Identify which cell holds the provided text, then report its (x, y) central coordinate. 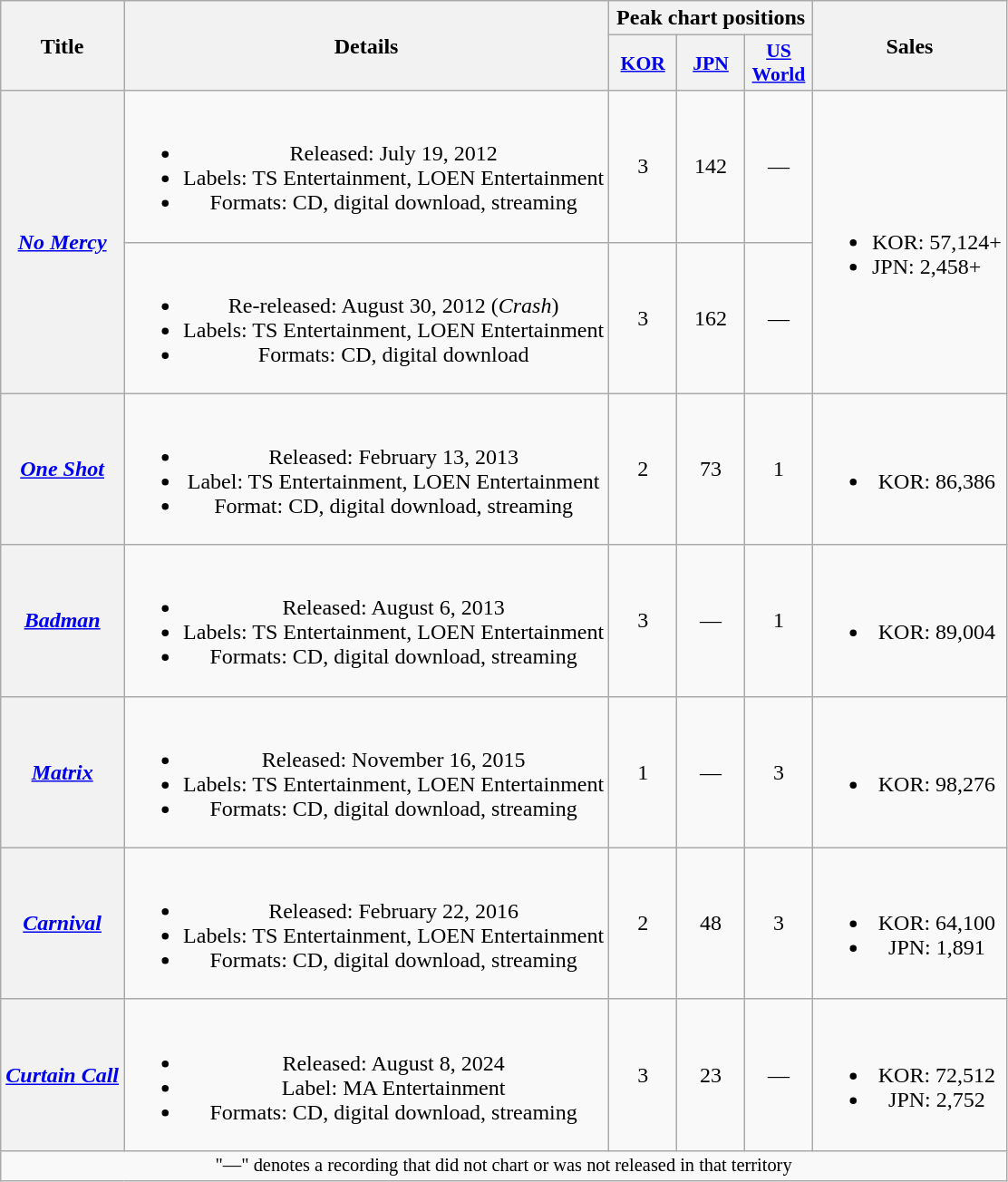
KOR: 72,512JPN: 2,752 (909, 1075)
KOR: 98,276 (909, 772)
KOR: 86,386 (909, 470)
Details (366, 45)
Sales (909, 45)
48 (711, 923)
Released: August 8, 2024Label: MA EntertainmentFormats: CD, digital download, streaming (366, 1075)
KOR: 64,100JPN: 1,891 (909, 923)
142 (711, 167)
KOR: 57,124+ JPN: 2,458+ (909, 242)
Re-released: August 30, 2012 (Crash)Labels: TS Entertainment, LOEN EntertainmentFormats: CD, digital download (366, 317)
162 (711, 317)
Released: November 16, 2015Labels: TS Entertainment, LOEN EntertainmentFormats: CD, digital download, streaming (366, 772)
"—" denotes a recording that did not chart or was not released in that territory (504, 1166)
Released: February 13, 2013Label: TS Entertainment, LOEN EntertainmentFormat: CD, digital download, streaming (366, 470)
KOR: 89,004 (909, 620)
Title (63, 45)
Badman (63, 620)
Curtain Call (63, 1075)
KOR (644, 63)
Released: August 6, 2013Labels: TS Entertainment, LOEN EntertainmentFormats: CD, digital download, streaming (366, 620)
One Shot (63, 470)
73 (711, 470)
US World (780, 63)
Carnival (63, 923)
Matrix (63, 772)
No Mercy (63, 242)
Released: February 22, 2016Labels: TS Entertainment, LOEN EntertainmentFormats: CD, digital download, streaming (366, 923)
23 (711, 1075)
Released: July 19, 2012Labels: TS Entertainment, LOEN EntertainmentFormats: CD, digital download, streaming (366, 167)
JPN (711, 63)
Peak chart positions (711, 18)
